Return (x, y) of the center of cell containing provided text 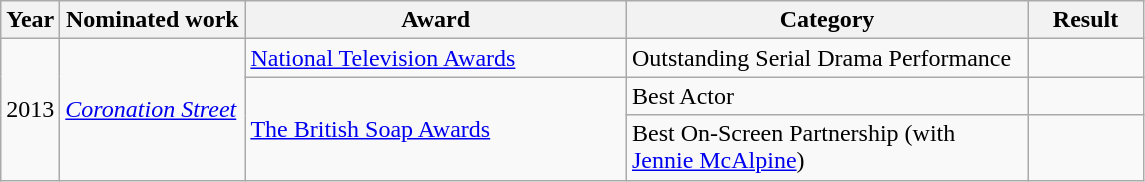
Award (436, 20)
Nominated work (152, 20)
Year (30, 20)
Category (826, 20)
Result (1086, 20)
Outstanding Serial Drama Performance (826, 58)
The British Soap Awards (436, 128)
Best On-Screen Partnership (with Jennie McAlpine) (826, 148)
Coronation Street (152, 110)
Best Actor (826, 96)
National Television Awards (436, 58)
2013 (30, 110)
